Find where the given text appears and provide that cell's center as (X, Y) coordinate. 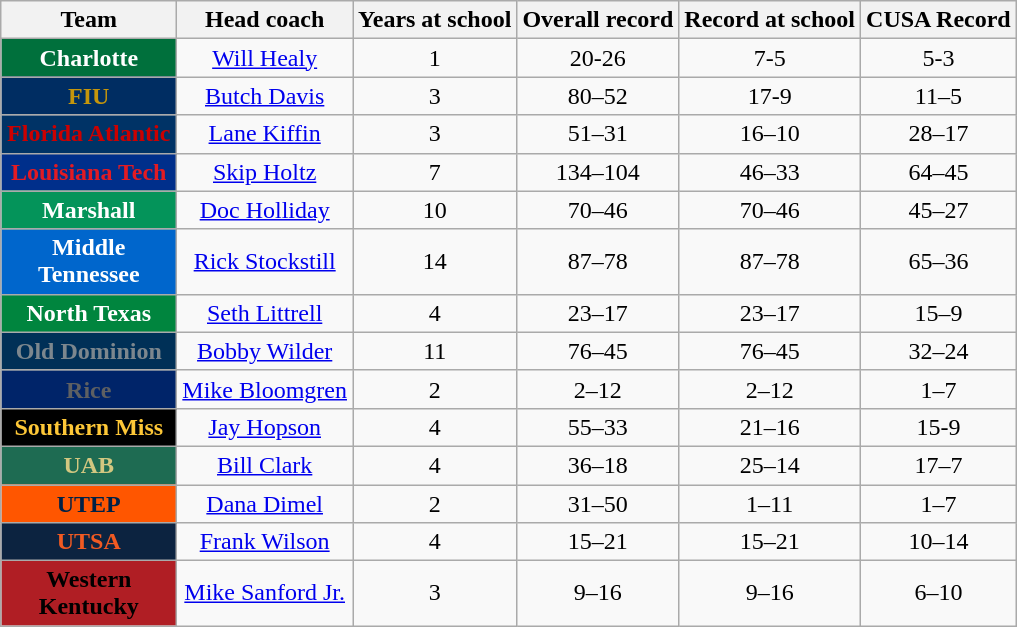
Skip Holtz (265, 172)
Rick Stockstill (265, 262)
Doc Holliday (265, 210)
5-3 (939, 58)
36–18 (598, 465)
15-9 (939, 427)
Team (89, 20)
Marshall (89, 210)
14 (435, 262)
51–31 (598, 134)
134–104 (598, 172)
7-5 (770, 58)
17-9 (770, 96)
11–5 (939, 96)
10 (435, 210)
North Texas (89, 313)
Years at school (435, 20)
Charlotte (89, 58)
Will Healy (265, 58)
46–33 (770, 172)
65–36 (939, 262)
Old Dominion (89, 351)
20-26 (598, 58)
16–10 (770, 134)
UTSA (89, 542)
Frank Wilson (265, 542)
17–7 (939, 465)
31–50 (598, 503)
21–16 (770, 427)
55–33 (598, 427)
Lane Kiffin (265, 134)
Rice (89, 389)
Jay Hopson (265, 427)
Mike Bloomgren (265, 389)
15–9 (939, 313)
Bill Clark (265, 465)
64–45 (939, 172)
Head coach (265, 20)
25–14 (770, 465)
6–10 (939, 594)
80–52 (598, 96)
10–14 (939, 542)
Western Kentucky (89, 594)
Record at school (770, 20)
Overall record (598, 20)
Seth Littrell (265, 313)
1 (435, 58)
Butch Davis (265, 96)
Middle Tennessee (89, 262)
Bobby Wilder (265, 351)
7 (435, 172)
1–11 (770, 503)
CUSA Record (939, 20)
FIU (89, 96)
Mike Sanford Jr. (265, 594)
UTEP (89, 503)
Southern Miss (89, 427)
Louisiana Tech (89, 172)
28–17 (939, 134)
UAB (89, 465)
11 (435, 351)
32–24 (939, 351)
Dana Dimel (265, 503)
Florida Atlantic (89, 134)
45–27 (939, 210)
